Pinpoint the cell where the given text exists, returning its (x, y) midpoint coordinate. 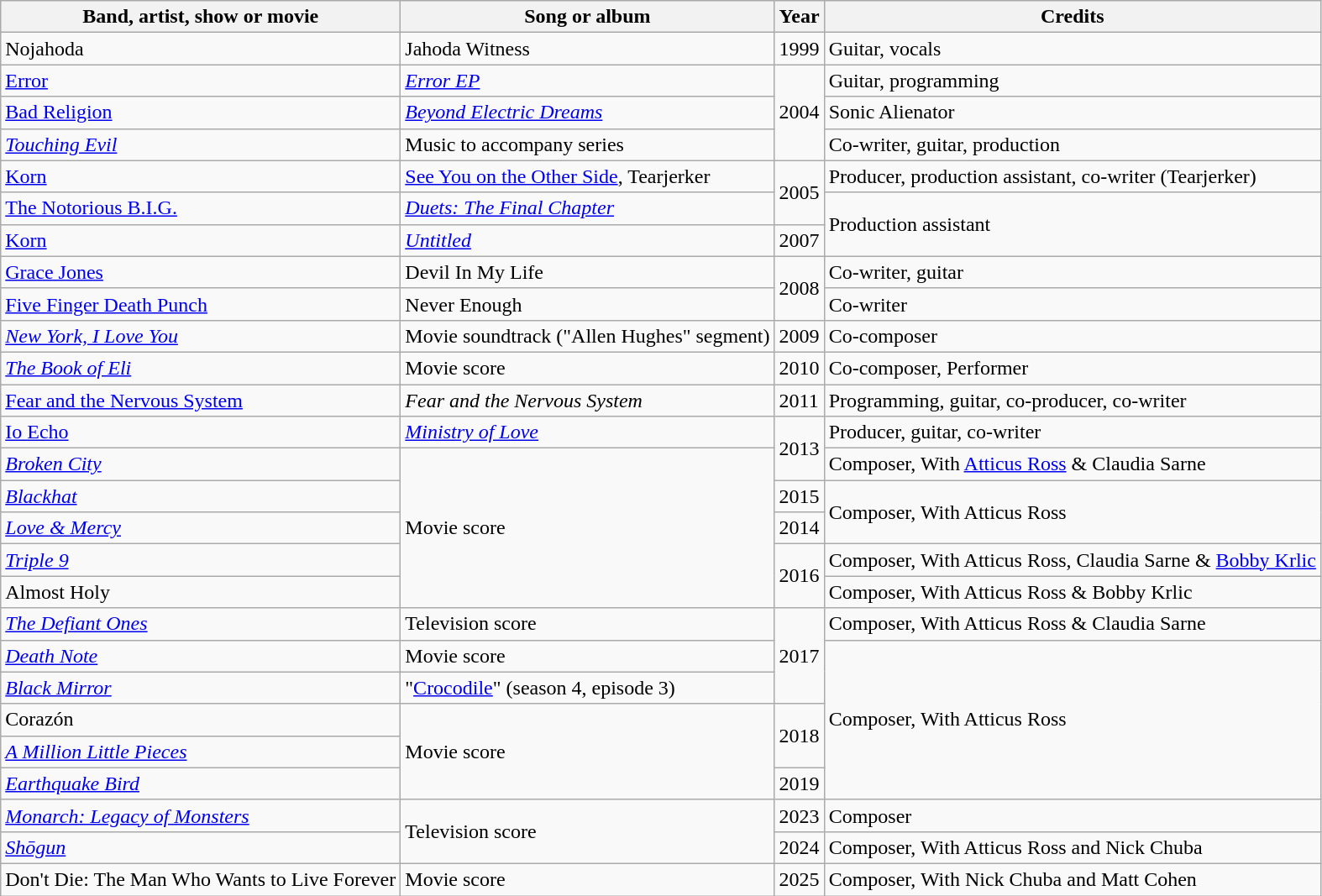
Beyond Electric Dreams (588, 113)
Credits (1072, 17)
2015 (800, 496)
Never Enough (588, 304)
Movie soundtrack ("Allen Hughes" segment) (588, 336)
Music to accompany series (588, 144)
Triple 9 (201, 560)
Programming, guitar, co-producer, co-writer (1072, 401)
Producer, guitar, co-writer (1072, 432)
Earthquake Bird (201, 783)
Don't Die: The Man Who Wants to Live Forever (201, 879)
Five Finger Death Punch (201, 304)
The Notorious B.I.G. (201, 208)
Co-writer, guitar (1072, 272)
1999 (800, 49)
2017 (800, 656)
New York, I Love You (201, 336)
Love & Mercy (201, 528)
The Book of Eli (201, 368)
Io Echo (201, 432)
2016 (800, 576)
Shōgun (201, 847)
Untitled (588, 240)
Grace Jones (201, 272)
Co-writer, guitar, production (1072, 144)
2010 (800, 368)
2025 (800, 879)
Error EP (588, 81)
Ministry of Love (588, 432)
Co-composer, Performer (1072, 368)
See You on the Other Side, Tearjerker (588, 176)
Guitar, vocals (1072, 49)
2023 (800, 815)
2018 (800, 736)
Black Mirror (201, 688)
Song or album (588, 17)
2024 (800, 847)
Blackhat (201, 496)
Composer, With Nick Chuba and Matt Cohen (1072, 879)
Bad Religion (201, 113)
Composer (1072, 815)
Composer, With Atticus Ross and Nick Chuba (1072, 847)
2013 (800, 448)
Production assistant (1072, 224)
2004 (800, 113)
Devil In My Life (588, 272)
Sonic Alienator (1072, 113)
2007 (800, 240)
Year (800, 17)
Co-writer (1072, 304)
Jahoda Witness (588, 49)
Composer, With Atticus Ross, Claudia Sarne & Bobby Krlic (1072, 560)
Error (201, 81)
2019 (800, 783)
2009 (800, 336)
Producer, production assistant, co-writer (Tearjerker) (1072, 176)
Monarch: Legacy of Monsters (201, 815)
2014 (800, 528)
Nojahoda (201, 49)
2011 (800, 401)
Corazón (201, 720)
Co-composer (1072, 336)
The Defiant Ones (201, 624)
Death Note (201, 656)
2005 (800, 192)
Duets: The Final Chapter (588, 208)
Broken City (201, 464)
Guitar, programming (1072, 81)
"Crocodile" (season 4, episode 3) (588, 688)
Band, artist, show or movie (201, 17)
Touching Evil (201, 144)
Almost Holy (201, 592)
A Million Little Pieces (201, 752)
2008 (800, 288)
Composer, With Atticus Ross & Bobby Krlic (1072, 592)
